Identify which cell holds the provided text, then report its (X, Y) central coordinate. 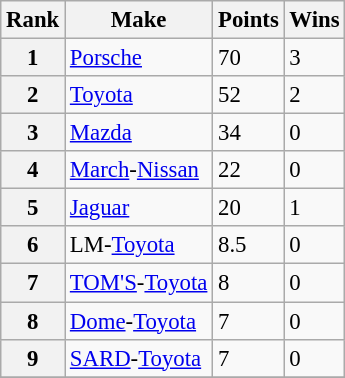
Make (139, 20)
Mazda (139, 133)
34 (248, 133)
LM-Toyota (139, 245)
Wins (314, 20)
Jaguar (139, 208)
20 (248, 208)
Dome-Toyota (139, 321)
52 (248, 95)
TOM'S-Toyota (139, 283)
5 (33, 208)
Porsche (139, 58)
9 (33, 358)
March-Nissan (139, 170)
4 (33, 170)
6 (33, 245)
Points (248, 20)
Toyota (139, 95)
Rank (33, 20)
22 (248, 170)
SARD-Toyota (139, 358)
70 (248, 58)
8.5 (248, 245)
